Identify which cell holds the provided text, then report its (X, Y) central coordinate. 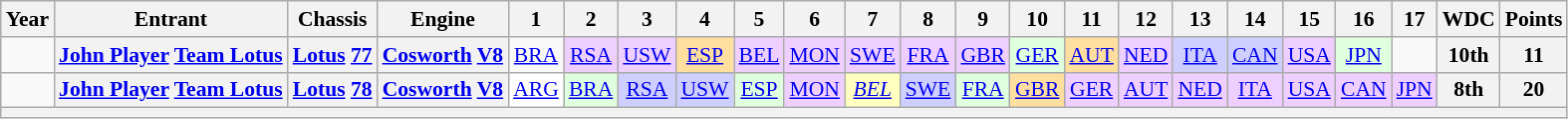
1 (536, 19)
16 (1364, 19)
6 (815, 19)
Entrant (171, 19)
Year (28, 19)
17 (1415, 19)
Chassis (333, 19)
8 (928, 19)
Engine (442, 19)
ARG (536, 90)
5 (759, 19)
12 (1146, 19)
Lotus 78 (333, 90)
WDC (1468, 19)
10th (1468, 55)
7 (873, 19)
2 (592, 19)
10 (1038, 19)
Lotus 77 (333, 55)
3 (647, 19)
8th (1468, 90)
15 (1309, 19)
9 (982, 19)
4 (704, 19)
20 (1534, 90)
14 (1255, 19)
13 (1199, 19)
Points (1534, 19)
